Return the (x, y) coordinate for the center point of the cell that contains the specified text.  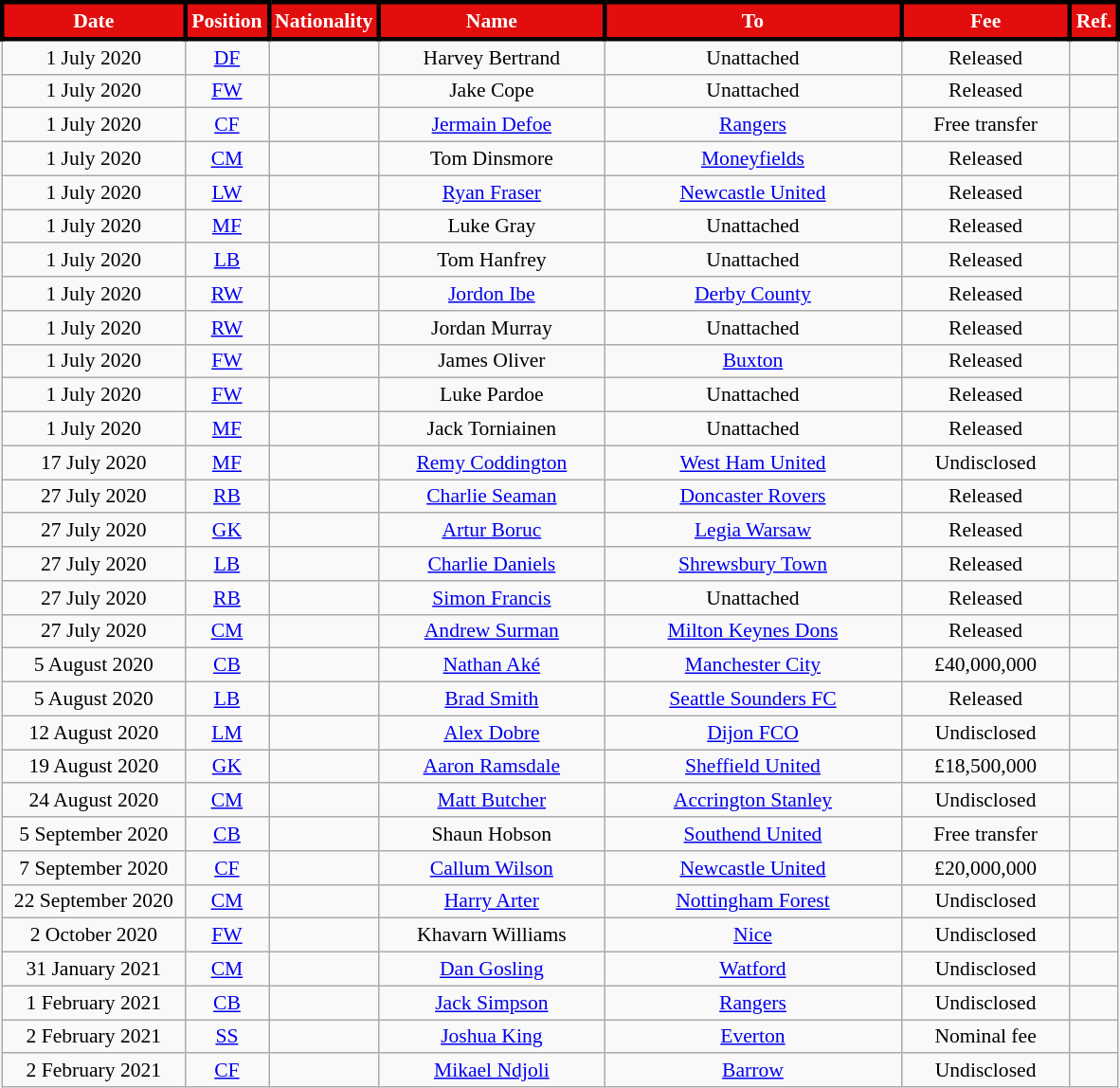
Aaron Ramsdale (492, 767)
Jack Torniainen (492, 429)
Southend United (752, 834)
Milton Keynes Dons (752, 631)
Seattle Sounders FC (752, 699)
Buxton (752, 361)
LW (226, 192)
Legia Warsaw (752, 531)
Mikael Ndjoli (492, 1071)
Simon Francis (492, 598)
Harry Arter (492, 901)
Artur Boruc (492, 531)
Jack Simpson (492, 1003)
5 September 2020 (93, 834)
2 October 2020 (93, 935)
Name (492, 21)
Brad Smith (492, 699)
Tom Dinsmore (492, 159)
James Oliver (492, 361)
Ref. (1093, 21)
£20,000,000 (985, 868)
Nottingham Forest (752, 901)
Jake Cope (492, 91)
Dijon FCO (752, 733)
Shaun Hobson (492, 834)
Everton (752, 1037)
Accrington Stanley (752, 801)
Nice (752, 935)
19 August 2020 (93, 767)
Luke Gray (492, 227)
17 July 2020 (93, 462)
Dan Gosling (492, 970)
Charlie Seaman (492, 497)
Matt Butcher (492, 801)
Harvey Bertrand (492, 57)
SS (226, 1037)
Date (93, 21)
Position (226, 21)
Ryan Fraser (492, 192)
Moneyfields (752, 159)
Charlie Daniels (492, 564)
22 September 2020 (93, 901)
Luke Pardoe (492, 395)
7 September 2020 (93, 868)
Manchester City (752, 665)
Jordan Murray (492, 328)
Doncaster Rovers (752, 497)
Watford (752, 970)
Barrow (752, 1071)
Fee (985, 21)
Alex Dobre (492, 733)
Shrewsbury Town (752, 564)
24 August 2020 (93, 801)
Andrew Surman (492, 631)
£40,000,000 (985, 665)
Callum Wilson (492, 868)
Jermain Defoe (492, 125)
£18,500,000 (985, 767)
Tom Hanfrey (492, 261)
To (752, 21)
Nominal fee (985, 1037)
Nationality (324, 21)
Derby County (752, 294)
DF (226, 57)
West Ham United (752, 462)
LM (226, 733)
31 January 2021 (93, 970)
Sheffield United (752, 767)
Nathan Aké (492, 665)
12 August 2020 (93, 733)
Khavarn Williams (492, 935)
Remy Coddington (492, 462)
1 February 2021 (93, 1003)
Jordon Ibe (492, 294)
Joshua King (492, 1037)
